Return (x, y) of the center of cell containing provided text 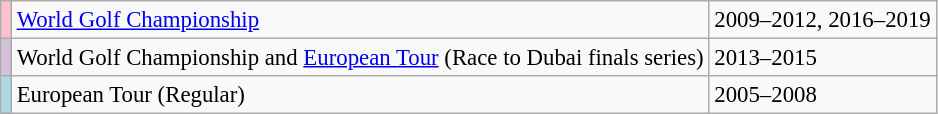
2013–2015 (822, 58)
2005–2008 (822, 95)
World Golf Championship (360, 20)
European Tour (Regular) (360, 95)
2009–2012, 2016–2019 (822, 20)
World Golf Championship and European Tour (Race to Dubai finals series) (360, 58)
